Pinpoint the cell where the given text exists, returning its [X, Y] midpoint coordinate. 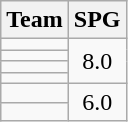
Team [35, 20]
SPG [97, 20]
8.0 [97, 61]
6.0 [97, 102]
